Find where the given text appears and provide that cell's center as (x, y) coordinate. 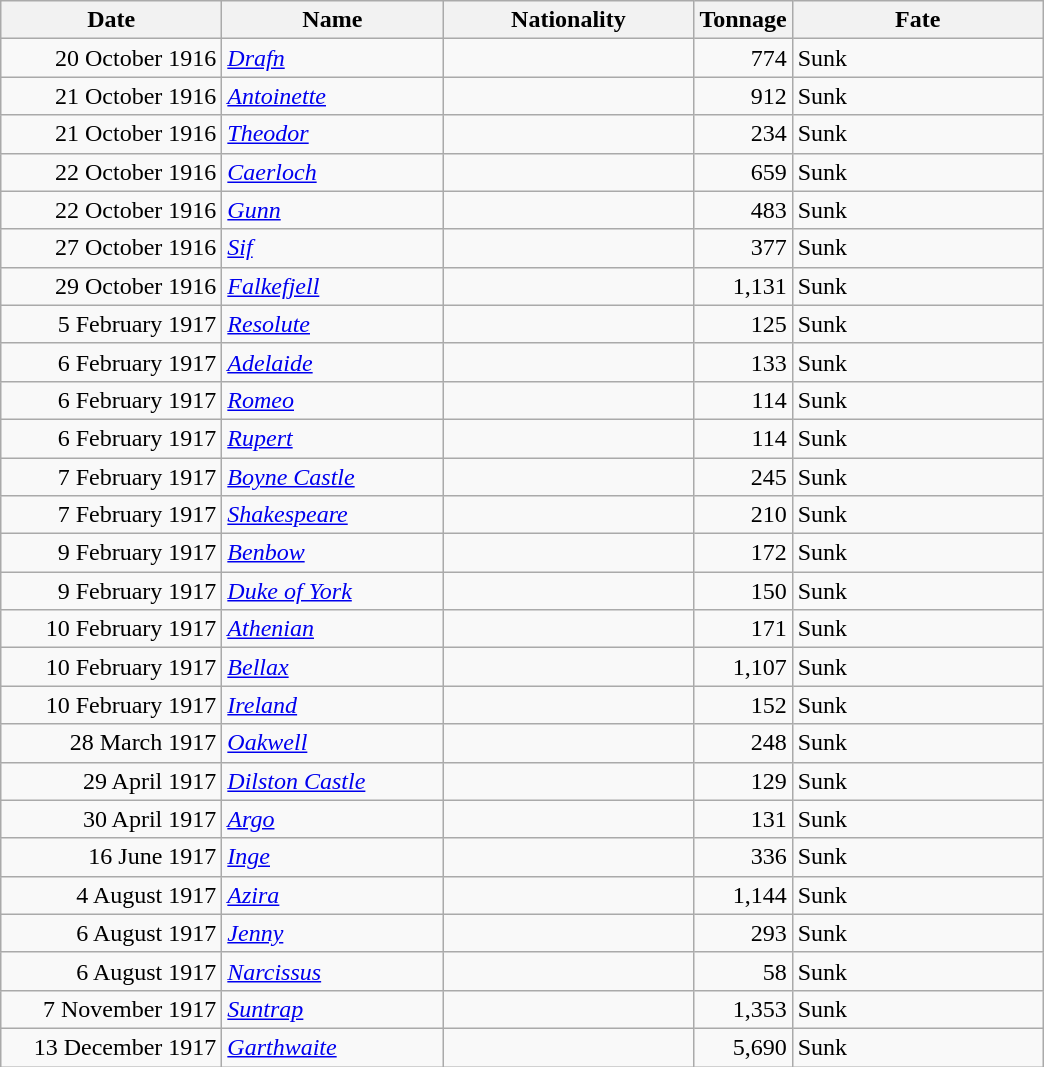
Azira (332, 895)
7 November 1917 (112, 1009)
Falkefjell (332, 286)
28 March 1917 (112, 743)
Jenny (332, 933)
659 (743, 172)
29 October 1916 (112, 286)
Adelaide (332, 362)
Tonnage (743, 20)
58 (743, 971)
Oakwell (332, 743)
336 (743, 857)
5,690 (743, 1047)
Name (332, 20)
Caerloch (332, 172)
152 (743, 705)
27 October 1916 (112, 248)
Nationality (568, 20)
774 (743, 58)
Shakespeare (332, 515)
29 April 1917 (112, 781)
Drafn (332, 58)
Fate (918, 20)
150 (743, 591)
13 December 1917 (112, 1047)
5 February 1917 (112, 324)
Date (112, 20)
30 April 1917 (112, 819)
4 August 1917 (112, 895)
Athenian (332, 629)
Antoinette (332, 96)
Gunn (332, 210)
Rupert (332, 438)
Narcissus (332, 971)
Boyne Castle (332, 477)
912 (743, 96)
131 (743, 819)
1,144 (743, 895)
1,107 (743, 667)
377 (743, 248)
Romeo (332, 400)
483 (743, 210)
Dilston Castle (332, 781)
125 (743, 324)
Resolute (332, 324)
Duke of York (332, 591)
1,353 (743, 1009)
129 (743, 781)
171 (743, 629)
293 (743, 933)
20 October 1916 (112, 58)
172 (743, 553)
133 (743, 362)
Bellax (332, 667)
1,131 (743, 286)
210 (743, 515)
Suntrap (332, 1009)
Ireland (332, 705)
234 (743, 134)
Theodor (332, 134)
16 June 1917 (112, 857)
Inge (332, 857)
245 (743, 477)
248 (743, 743)
Benbow (332, 553)
Argo (332, 819)
Garthwaite (332, 1047)
Sif (332, 248)
